Return [X, Y] of the center of cell containing provided text 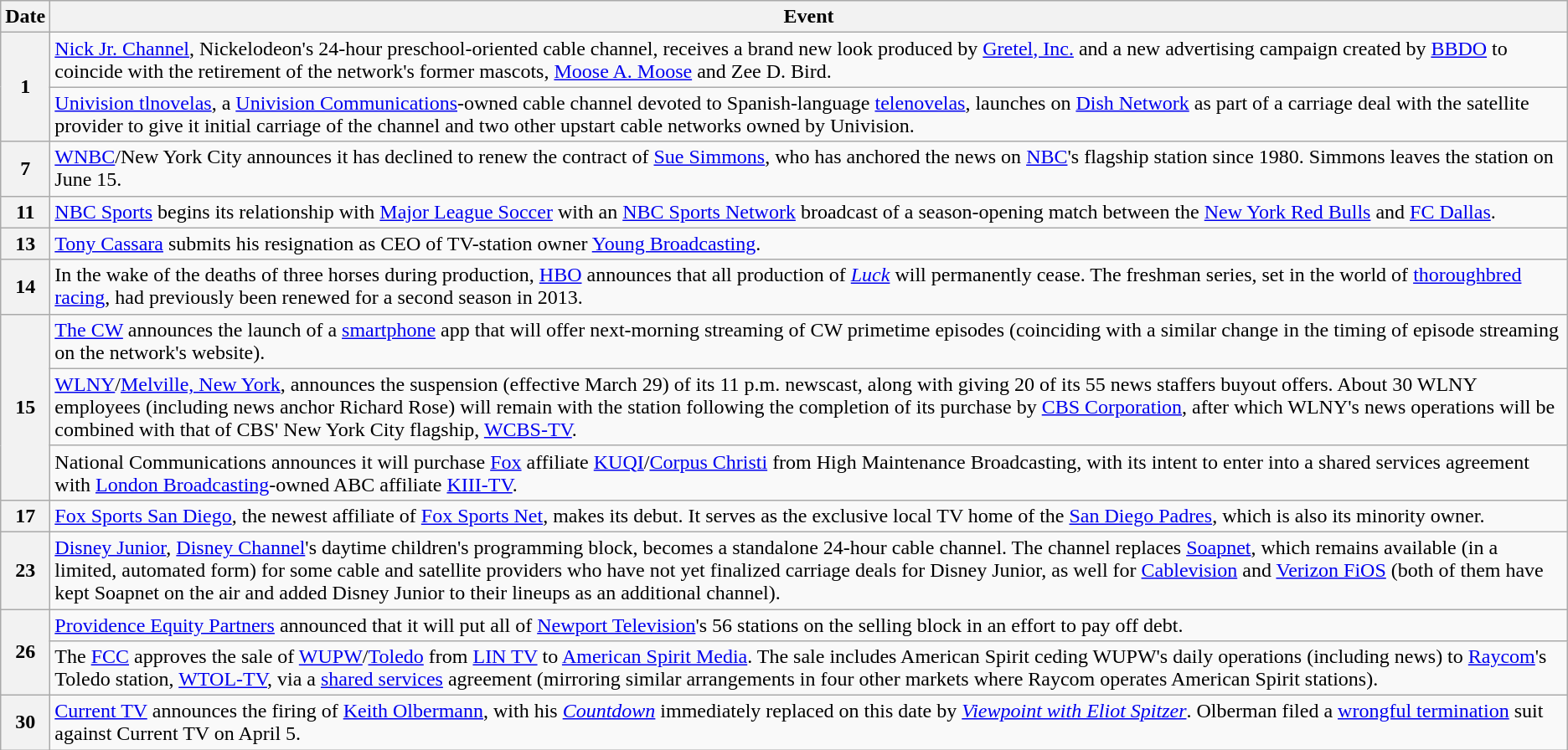
15 [25, 407]
14 [25, 286]
Tony Cassara submits his resignation as CEO of TV-station owner Young Broadcasting. [809, 244]
30 [25, 723]
11 [25, 212]
7 [25, 169]
1 [25, 87]
26 [25, 653]
13 [25, 244]
Date [25, 17]
Event [809, 17]
Providence Equity Partners announced that it will put all of Newport Television's 56 stations on the selling block in an effort to pay off debt. [809, 625]
23 [25, 570]
17 [25, 516]
